Locate the cell with the specified text and output its (x, y) center coordinate. 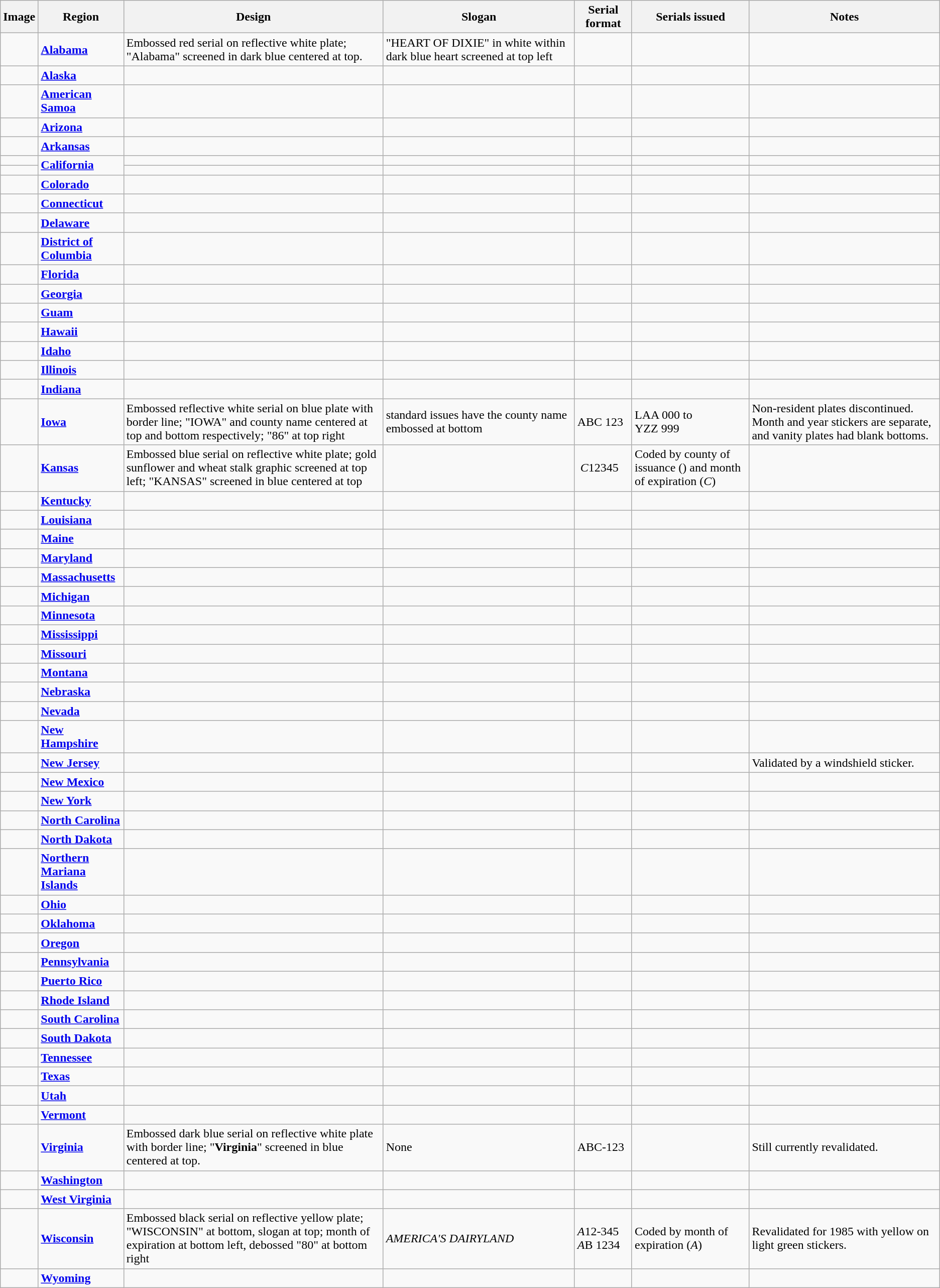
South Dakota (81, 1038)
AMERICA'S DAIRYLAND (479, 1238)
Pennsylvania (81, 962)
Virginia (81, 1147)
New Mexico (81, 782)
South Carolina (81, 1019)
Northern Mariana Islands (81, 872)
California (81, 165)
Delaware (81, 222)
Embossed red serial on reflective white plate; "Alabama" screened in dark blue centered at top. (253, 49)
Mississippi (81, 634)
Iowa (81, 422)
Minnesota (81, 615)
Non-resident plates discontinued. Month and year stickers are separate, and vanity plates had blank bottoms. (845, 422)
Design (253, 17)
"HEART OF DIXIE" in white within dark blue heart screened at top left (479, 49)
Nebraska (81, 692)
Alabama (81, 49)
Utah (81, 1096)
Oklahoma (81, 923)
Serial format (603, 17)
Wyoming (81, 1278)
Connecticut (81, 203)
Embossed reflective white serial on blue plate with border line; "IOWA" and county name centered at top and bottom respectively; "86" at top right (253, 422)
Slogan (479, 17)
Florida (81, 274)
Wisconsin (81, 1238)
Image (19, 17)
ABC 123 (603, 422)
Ohio (81, 904)
None (479, 1147)
Serials issued (690, 17)
American Samoa (81, 101)
ABC-123 (603, 1147)
Louisiana (81, 520)
New Hampshire (81, 737)
Missouri (81, 653)
Vermont (81, 1115)
Washington (81, 1180)
West Virginia (81, 1199)
Tennessee (81, 1058)
Guam (81, 313)
Oregon (81, 943)
Indiana (81, 389)
Illinois (81, 370)
C12345 (603, 468)
Kentucky (81, 501)
A12-345AB 1234 (603, 1238)
Coded by month of expiration (A) (690, 1238)
Idaho (81, 351)
Montana (81, 673)
Nevada (81, 711)
Kansas (81, 468)
North Carolina (81, 820)
Hawaii (81, 332)
Coded by county of issuance () and month of expiration (C) (690, 468)
New Jersey (81, 763)
Embossed dark blue serial on reflective white plate with border line; "Virginia" screened in blue centered at top. (253, 1147)
Still currently revalidated. (845, 1147)
Validated by a windshield sticker. (845, 763)
Texas (81, 1077)
New York (81, 801)
standard issues have the county name embossed at bottom (479, 422)
Alaska (81, 75)
Arkansas (81, 146)
North Dakota (81, 839)
Georgia (81, 294)
Revalidated for 1985 with yellow on light green stickers. (845, 1238)
District ofColumbia (81, 248)
Maine (81, 539)
LAA 000 toYZZ 999 (690, 422)
Rhode Island (81, 1000)
Arizona (81, 127)
Region (81, 17)
Colorado (81, 184)
Massachusetts (81, 577)
Maryland (81, 558)
Notes (845, 17)
Puerto Rico (81, 981)
Michigan (81, 596)
